From the cell containing the given text, extract its center point as (x, y) coordinate. 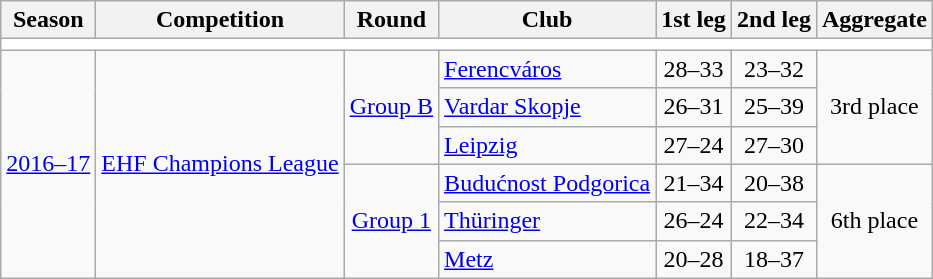
26–31 (694, 107)
Season (48, 20)
25–39 (774, 107)
23–32 (774, 69)
Leipzig (548, 145)
20–38 (774, 183)
27–30 (774, 145)
Thüringer (548, 221)
26–24 (694, 221)
2nd leg (774, 20)
2016–17 (48, 164)
27–24 (694, 145)
Aggregate (874, 20)
Competition (220, 20)
Vardar Skopje (548, 107)
28–33 (694, 69)
Round (391, 20)
3rd place (874, 107)
1st leg (694, 20)
6th place (874, 221)
21–34 (694, 183)
22–34 (774, 221)
EHF Champions League (220, 164)
Club (548, 20)
18–37 (774, 259)
Metz (548, 259)
Group B (391, 107)
Ferencváros (548, 69)
20–28 (694, 259)
Group 1 (391, 221)
Budućnost Podgorica (548, 183)
